Output the [X, Y] coordinate of the center of the cell containing the given text.  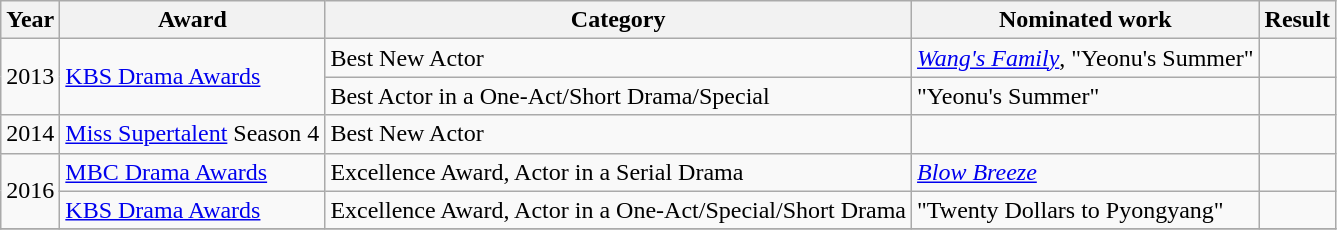
Miss Supertalent Season 4 [192, 134]
2016 [30, 191]
Nominated work [1086, 20]
Blow Breeze [1086, 172]
Result [1297, 20]
"Yeonu's Summer" [1086, 96]
Best Actor in a One-Act/Short Drama/Special [618, 96]
"Twenty Dollars to Pyongyang" [1086, 210]
Wang's Family, "Yeonu's Summer" [1086, 58]
2013 [30, 77]
MBC Drama Awards [192, 172]
Year [30, 20]
2014 [30, 134]
Award [192, 20]
Excellence Award, Actor in a Serial Drama [618, 172]
Excellence Award, Actor in a One-Act/Special/Short Drama [618, 210]
Category [618, 20]
